Pinpoint the cell where the given text exists, returning its [x, y] midpoint coordinate. 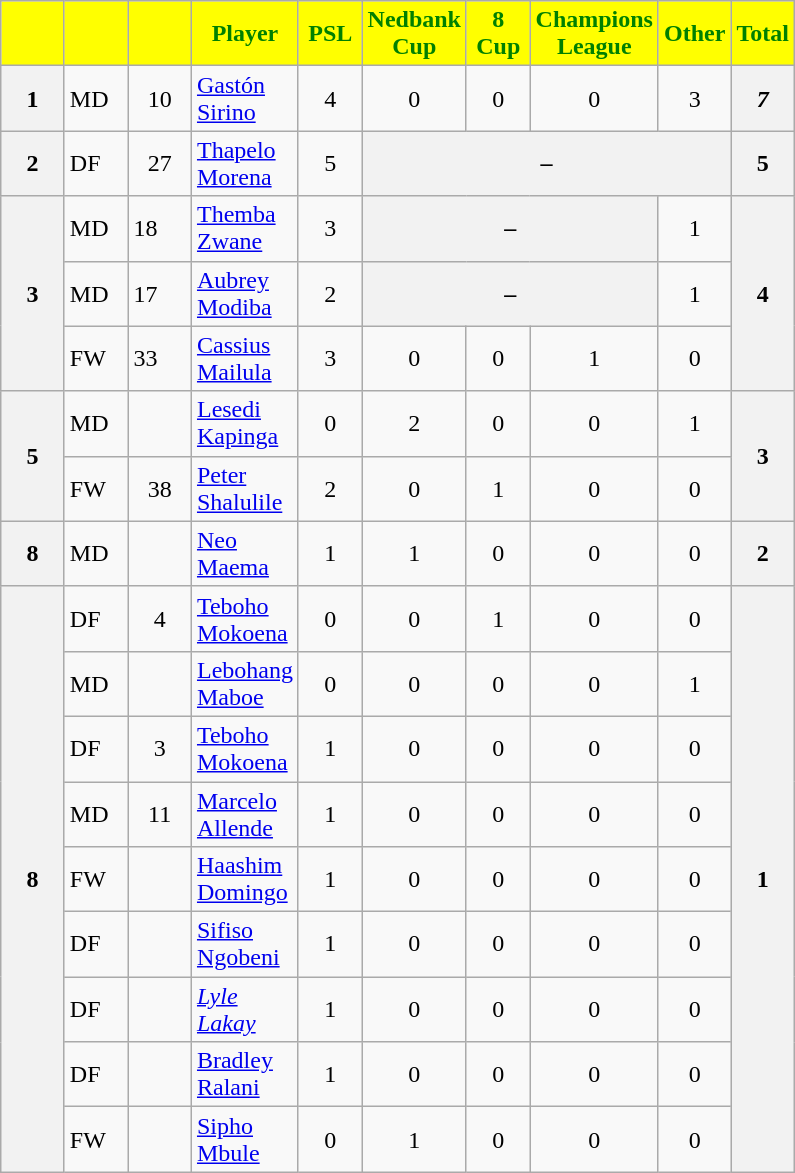
Bradley Ralani [244, 1074]
33 [160, 358]
Total [763, 34]
Gastón Sirino [244, 98]
Cassius Mailula [244, 358]
10 [160, 98]
Thapelo Morena [244, 164]
Peter Shalulile [244, 488]
Lyle Lakay [244, 1010]
Player [244, 34]
27 [160, 164]
Aubrey Modiba [244, 294]
8 Cup [498, 34]
PSL [330, 34]
Sipho Mbule [244, 1140]
Lebohang Maboe [244, 684]
7 [763, 98]
Marcelo Allende [244, 814]
Lesedi Kapinga [244, 424]
38 [160, 488]
Sifiso Ngobeni [244, 944]
Neo Maema [244, 554]
Champions League [594, 34]
Nedbank Cup [414, 34]
17 [160, 294]
18 [160, 228]
Themba Zwane [244, 228]
Haashim Domingo [244, 880]
Other [694, 34]
11 [160, 814]
